From the cell containing the given text, extract its center point as [X, Y] coordinate. 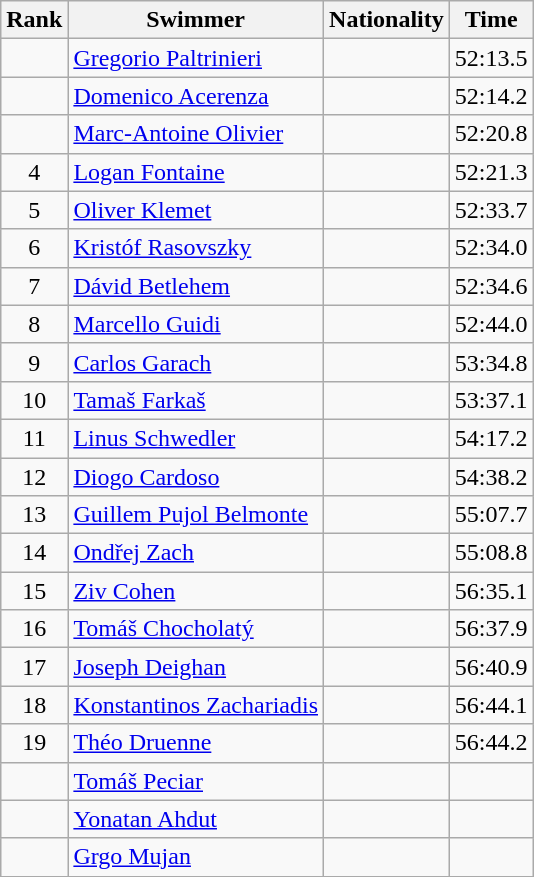
55:08.8 [491, 553]
Tamaš Farkaš [196, 400]
Gregorio Paltrinieri [196, 58]
55:07.7 [491, 515]
7 [34, 286]
11 [34, 438]
Tomáš Peciar [196, 781]
52:44.0 [491, 324]
Diogo Cardoso [196, 477]
Rank [34, 20]
18 [34, 705]
56:44.1 [491, 705]
Tomáš Chocholatý [196, 629]
6 [34, 248]
52:34.0 [491, 248]
Linus Schwedler [196, 438]
Théo Druenne [196, 743]
54:17.2 [491, 438]
52:34.6 [491, 286]
Dávid Betlehem [196, 286]
56:44.2 [491, 743]
5 [34, 210]
4 [34, 172]
8 [34, 324]
Yonatan Ahdut [196, 819]
Ziv Cohen [196, 591]
53:37.1 [491, 400]
15 [34, 591]
56:37.9 [491, 629]
Grgo Mujan [196, 857]
53:34.8 [491, 362]
52:14.2 [491, 96]
Domenico Acerenza [196, 96]
14 [34, 553]
16 [34, 629]
52:13.5 [491, 58]
56:35.1 [491, 591]
9 [34, 362]
Swimmer [196, 20]
Konstantinos Zachariadis [196, 705]
12 [34, 477]
Kristóf Rasovszky [196, 248]
Marcello Guidi [196, 324]
52:33.7 [491, 210]
Marc-Antoine Olivier [196, 134]
19 [34, 743]
13 [34, 515]
52:21.3 [491, 172]
Logan Fontaine [196, 172]
Nationality [387, 20]
Oliver Klemet [196, 210]
Ondřej Zach [196, 553]
Joseph Deighan [196, 667]
Time [491, 20]
52:20.8 [491, 134]
56:40.9 [491, 667]
17 [34, 667]
Guillem Pujol Belmonte [196, 515]
10 [34, 400]
Carlos Garach [196, 362]
54:38.2 [491, 477]
